Return (X, Y) of the center of cell containing provided text 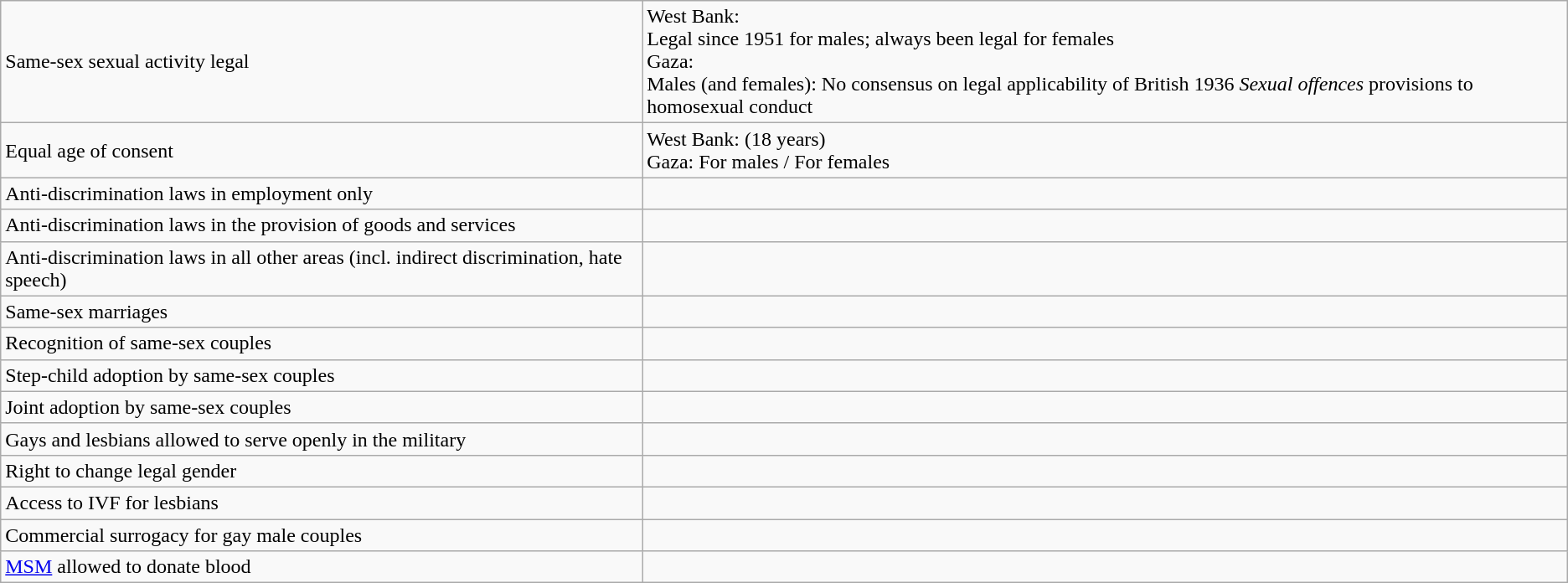
Access to IVF for lesbians (322, 503)
Right to change legal gender (322, 471)
Anti-discrimination laws in the provision of goods and services (322, 225)
Same-sex sexual activity legal (322, 62)
West Bank: (18 years)Gaza: For males / For females (1106, 151)
Joint adoption by same-sex couples (322, 407)
Step-child adoption by same-sex couples (322, 375)
Anti-discrimination laws in employment only (322, 193)
Same-sex marriages (322, 312)
Anti-discrimination laws in all other areas (incl. indirect discrimination, hate speech) (322, 268)
Commercial surrogacy for gay male couples (322, 535)
MSM allowed to donate blood (322, 567)
Gays and lesbians allowed to serve openly in the military (322, 439)
Equal age of consent (322, 151)
Recognition of same-sex couples (322, 343)
